Locate the cell with the specified text and output its [x, y] center coordinate. 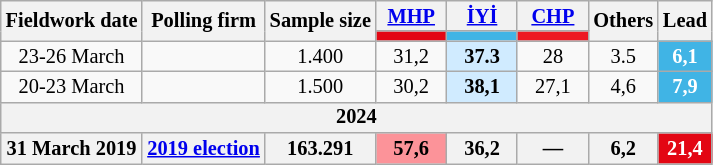
28 [552, 56]
6,2 [623, 148]
6,1 [685, 56]
MHP [412, 16]
163.291 [320, 148]
37.3 [482, 56]
57,6 [412, 148]
27,1 [552, 86]
Polling firm [203, 20]
23-26 March [72, 56]
— [552, 148]
3.5 [623, 56]
4,6 [623, 86]
Sample size [320, 20]
31 March 2019 [72, 148]
21,4 [685, 148]
Others [623, 20]
1.400 [320, 56]
20-23 March [72, 86]
1.500 [320, 86]
30,2 [412, 86]
31,2 [412, 56]
38,1 [482, 86]
2024 [356, 118]
Fieldwork date [72, 20]
İYİ [482, 16]
Lead [685, 20]
36,2 [482, 148]
7,9 [685, 86]
CHP [552, 16]
2019 election [203, 148]
